Find where the given text appears and provide that cell's center as (x, y) coordinate. 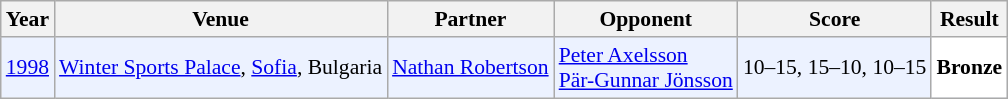
Result (969, 19)
Peter Axelsson Pär-Gunnar Jönsson (646, 68)
Winter Sports Palace, Sofia, Bulgaria (220, 68)
Opponent (646, 19)
Partner (470, 19)
Year (28, 19)
Nathan Robertson (470, 68)
Venue (220, 19)
Bronze (969, 68)
Score (835, 19)
1998 (28, 68)
10–15, 15–10, 10–15 (835, 68)
